From the cell containing the given text, extract its center point as [x, y] coordinate. 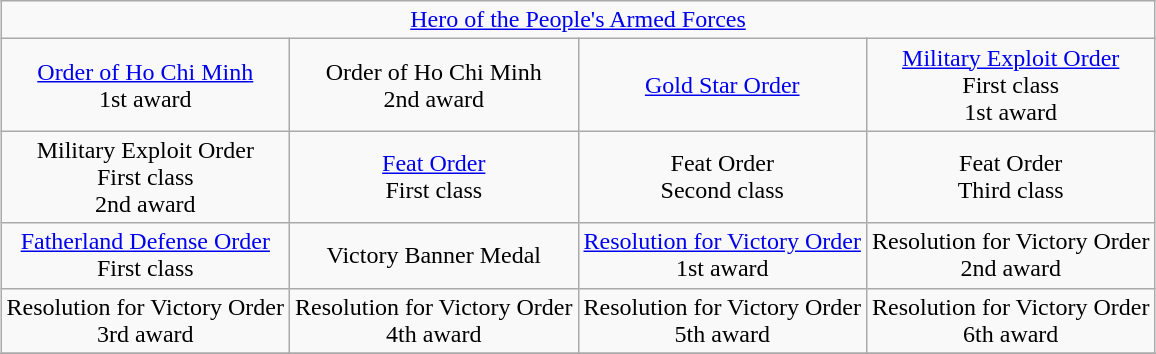
Order of Ho Chi Minh1st award [145, 85]
Feat OrderThird class [1010, 177]
Resolution for Victory Order6th award [1010, 320]
Feat OrderSecond class [722, 177]
Hero of the People's Armed Forces [578, 20]
Victory Banner Medal [434, 256]
Resolution for Victory Order2nd award [1010, 256]
Resolution for Victory Order4th award [434, 320]
Resolution for Victory Order1st award [722, 256]
Feat OrderFirst class [434, 177]
Resolution for Victory Order3rd award [145, 320]
Gold Star Order [722, 85]
Fatherland Defense OrderFirst class [145, 256]
Military Exploit OrderFirst class2nd award [145, 177]
Resolution for Victory Order5th award [722, 320]
Military Exploit OrderFirst class1st award [1010, 85]
Order of Ho Chi Minh2nd award [434, 85]
